Extract the (x, y) coordinate from the center of the cell holding the provided text.  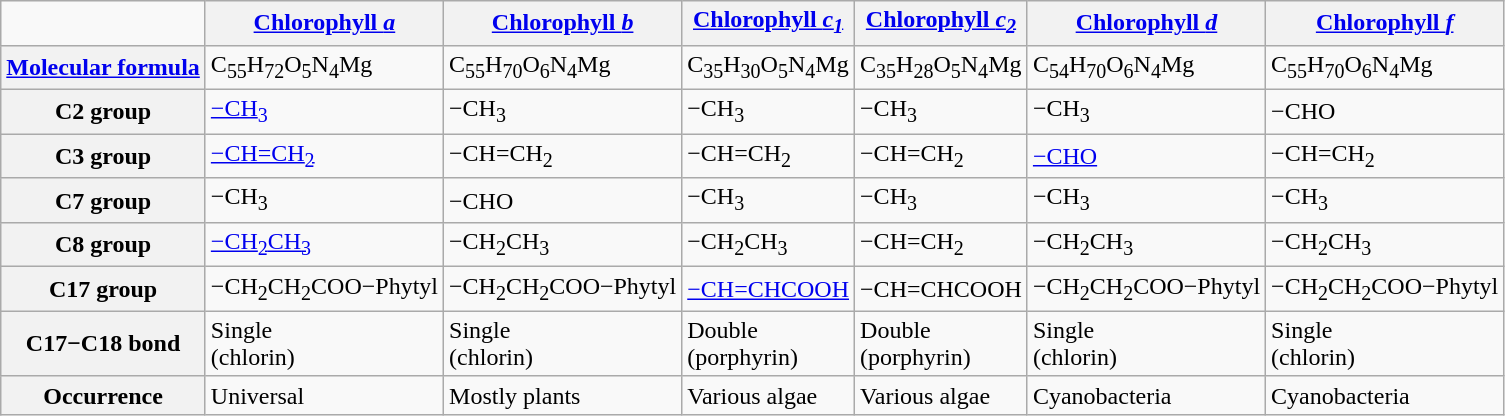
C35H28O5N4Mg (942, 67)
C55H72O5N4Mg (324, 67)
Chlorophyll a (324, 23)
Chlorophyll f (1385, 23)
Mostly plants (563, 395)
C17−C18 bond (104, 344)
C8 group (104, 244)
Molecular formula (104, 67)
C35H30O5N4Mg (768, 67)
Chlorophyll c1 (768, 23)
C2 group (104, 111)
Chlorophyll d (1146, 23)
Universal (324, 395)
C3 group (104, 156)
Occurrence (104, 395)
C17 group (104, 289)
Chlorophyll b (563, 23)
C54H70O6N4Mg (1146, 67)
C7 group (104, 200)
Chlorophyll c2 (942, 23)
